Locate the cell with the specified text and output its (X, Y) center coordinate. 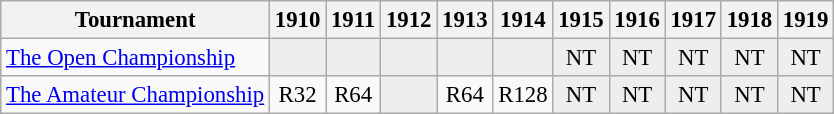
Tournament (136, 20)
R32 (298, 95)
1910 (298, 20)
1916 (637, 20)
R128 (523, 95)
1917 (693, 20)
1914 (523, 20)
The Open Championship (136, 58)
1918 (749, 20)
1911 (354, 20)
1915 (581, 20)
1912 (409, 20)
1913 (465, 20)
1919 (805, 20)
The Amateur Championship (136, 95)
